Pinpoint the cell where the given text exists, returning its [X, Y] midpoint coordinate. 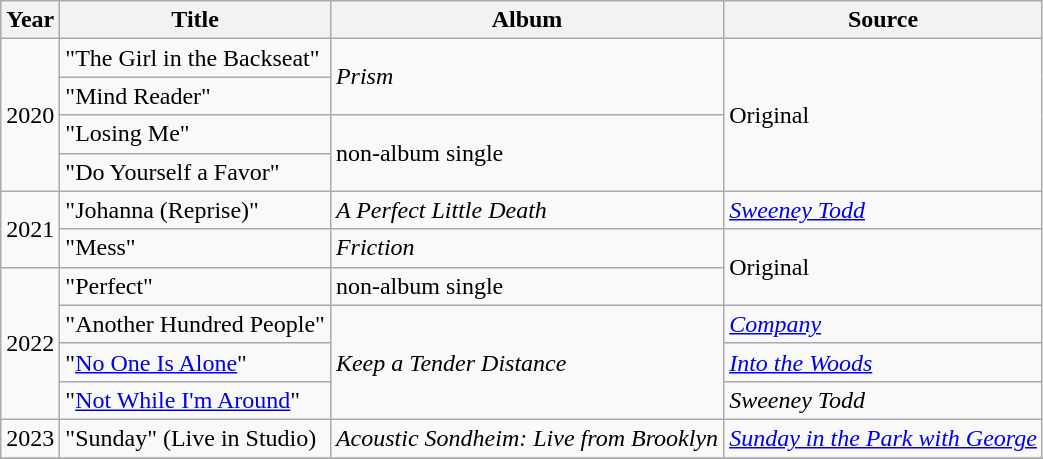
"Johanna (Reprise)" [196, 210]
Sunday in the Park with George [884, 438]
"Not While I'm Around" [196, 400]
"No One Is Alone" [196, 362]
"The Girl in the Backseat" [196, 58]
A Perfect Little Death [526, 210]
"Sunday" (Live in Studio) [196, 438]
Year [30, 20]
"Losing Me" [196, 134]
Album [526, 20]
"Mind Reader" [196, 96]
"Perfect" [196, 286]
2022 [30, 343]
Title [196, 20]
Friction [526, 248]
Acoustic Sondheim: Live from Brooklyn [526, 438]
2021 [30, 229]
2020 [30, 115]
Company [884, 324]
"Mess" [196, 248]
Keep a Tender Distance [526, 362]
"Do Yourself a Favor" [196, 172]
"Another Hundred People" [196, 324]
Into the Woods [884, 362]
Source [884, 20]
2023 [30, 438]
Prism [526, 77]
